Detect which cell encompasses the target text, then output its [X, Y] center coordinate. 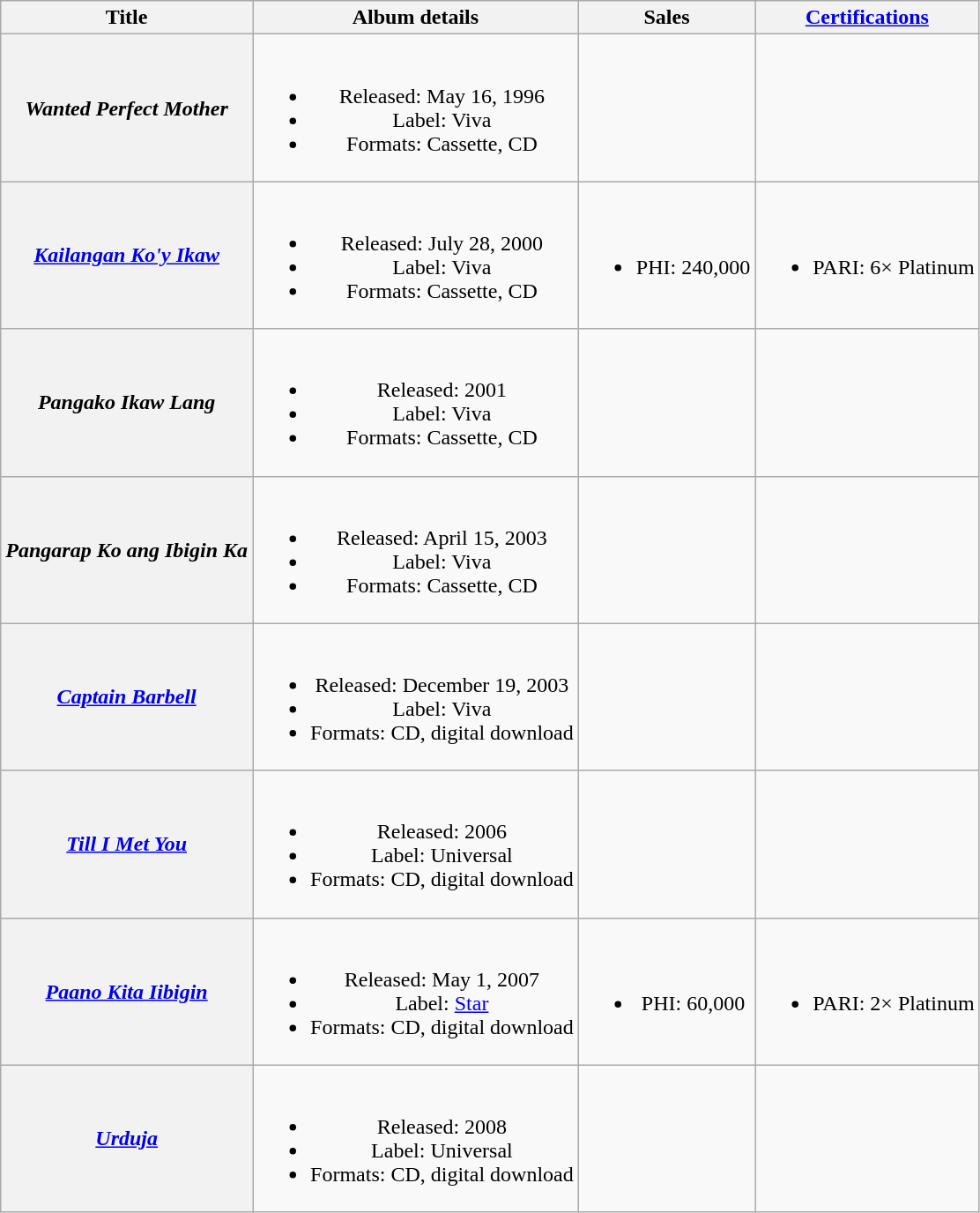
Pangarap Ko ang Ibigin Ka [127, 550]
Urduja [127, 1139]
Released: December 19, 2003Label: VivaFormats: CD, digital download [416, 696]
Pangako Ikaw Lang [127, 402]
Released: July 28, 2000Label: VivaFormats: Cassette, CD [416, 256]
PARI: 2× Platinum [867, 991]
PARI: 6× Platinum [867, 256]
Kailangan Ko'y Ikaw [127, 256]
Sales [666, 18]
Released: May 16, 1996Label: VivaFormats: Cassette, CD [416, 108]
Certifications [867, 18]
Released: 2001Label: VivaFormats: Cassette, CD [416, 402]
PHI: 240,000 [666, 256]
PHI: 60,000 [666, 991]
Till I Met You [127, 845]
Released: 2008Label: UniversalFormats: CD, digital download [416, 1139]
Released: April 15, 2003Label: VivaFormats: Cassette, CD [416, 550]
Paano Kita Iibigin [127, 991]
Title [127, 18]
Released: May 1, 2007Label: StarFormats: CD, digital download [416, 991]
Captain Barbell [127, 696]
Album details [416, 18]
Wanted Perfect Mother [127, 108]
Released: 2006Label: UniversalFormats: CD, digital download [416, 845]
